Extract the (X, Y) coordinate from the center of the cell holding the provided text.  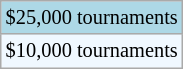
$10,000 tournaments (92, 51)
$25,000 tournaments (92, 17)
